Search for the cell housing the specified text and yield its [X, Y] center coordinate. 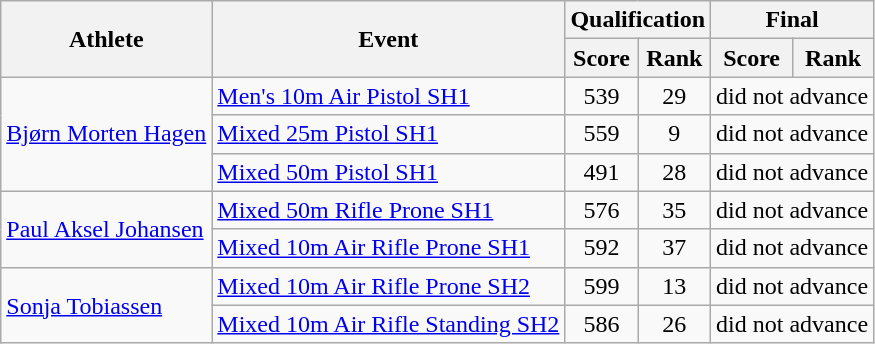
Mixed 50m Rifle Prone SH1 [388, 210]
539 [602, 96]
Mixed 50m Pistol SH1 [388, 172]
599 [602, 286]
9 [674, 134]
Mixed 10m Air Rifle Prone SH2 [388, 286]
Men's 10m Air Pistol SH1 [388, 96]
Mixed 10m Air Rifle Prone SH1 [388, 248]
29 [674, 96]
491 [602, 172]
Final [792, 20]
Sonja Tobiassen [106, 305]
35 [674, 210]
Bjørn Morten Hagen [106, 134]
Qualification [638, 20]
Paul Aksel Johansen [106, 229]
576 [602, 210]
586 [602, 324]
592 [602, 248]
Mixed 10m Air Rifle Standing SH2 [388, 324]
37 [674, 248]
28 [674, 172]
Athlete [106, 39]
559 [602, 134]
13 [674, 286]
26 [674, 324]
Event [388, 39]
Mixed 25m Pistol SH1 [388, 134]
